Search for the cell housing the specified text and yield its [x, y] center coordinate. 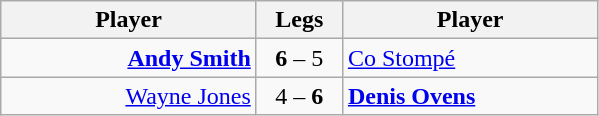
Denis Ovens [470, 96]
Legs [299, 20]
6 – 5 [299, 58]
Wayne Jones [129, 96]
Co Stompé [470, 58]
4 – 6 [299, 96]
Andy Smith [129, 58]
